Output the (X, Y) coordinate of the center of the cell containing the given text.  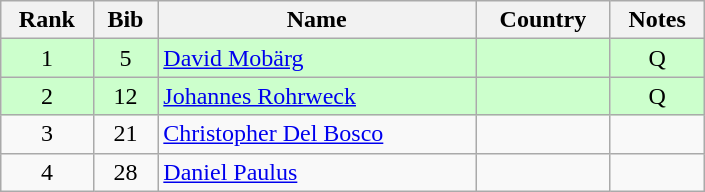
David Mobärg (317, 58)
Name (317, 20)
Daniel Paulus (317, 172)
Johannes Rohrweck (317, 96)
28 (126, 172)
Country (543, 20)
4 (47, 172)
21 (126, 134)
5 (126, 58)
Notes (657, 20)
2 (47, 96)
Christopher Del Bosco (317, 134)
1 (47, 58)
12 (126, 96)
Bib (126, 20)
3 (47, 134)
Rank (47, 20)
